Provide the [X, Y] coordinate of the cell's center where the given text is located.  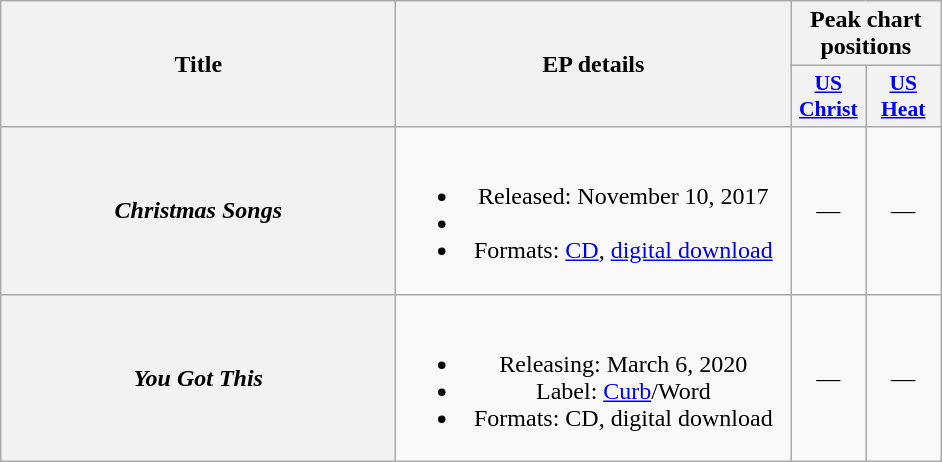
USHeat [904, 96]
USChrist [828, 96]
Title [198, 64]
Peak chart positions [866, 34]
EP details [594, 64]
Christmas Songs [198, 210]
Releasing: March 6, 2020Label: Curb/WordFormats: CD, digital download [594, 378]
You Got This [198, 378]
Released: November 10, 2017Formats: CD, digital download [594, 210]
